From the cell containing the given text, extract its center point as [x, y] coordinate. 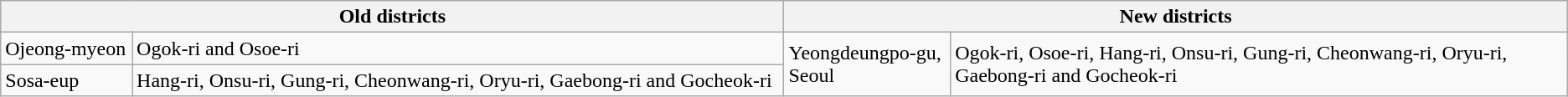
Sosa-eup [67, 80]
Ogok-ri and Osoe-ri [458, 48]
Ogok-ri, Osoe-ri, Hang-ri, Onsu-ri, Gung-ri, Cheonwang-ri, Oryu-ri, Gaebong-ri and Gocheok-ri [1260, 64]
Yeongdeungpo-gu, Seoul [868, 64]
New districts [1176, 17]
Ojeong-myeon [67, 48]
Old districts [392, 17]
Hang-ri, Onsu-ri, Gung-ri, Cheonwang-ri, Oryu-ri, Gaebong-ri and Gocheok-ri [458, 80]
